Locate the cell with the specified text and output its [x, y] center coordinate. 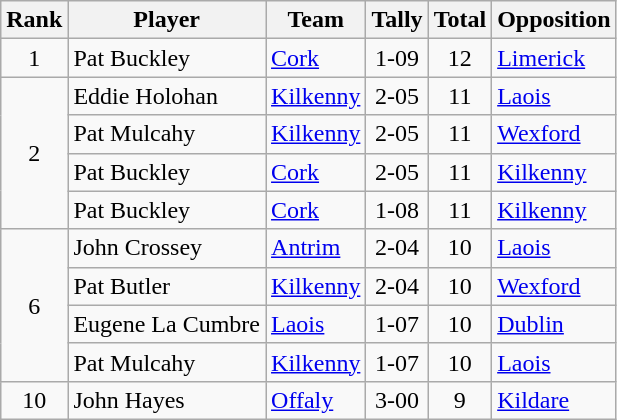
1-08 [397, 210]
1 [34, 58]
John Crossey [167, 248]
John Hayes [167, 400]
3-00 [397, 400]
Opposition [554, 20]
Eddie Holohan [167, 96]
Eugene La Cumbre [167, 324]
Antrim [316, 248]
Pat Butler [167, 286]
Tally [397, 20]
Team [316, 20]
12 [460, 58]
Rank [34, 20]
Limerick [554, 58]
Offaly [316, 400]
6 [34, 305]
Dublin [554, 324]
Total [460, 20]
2 [34, 153]
1-09 [397, 58]
Player [167, 20]
9 [460, 400]
Kildare [554, 400]
